Scan for the cell matching the given text and deliver its (x, y) coordinate at center. 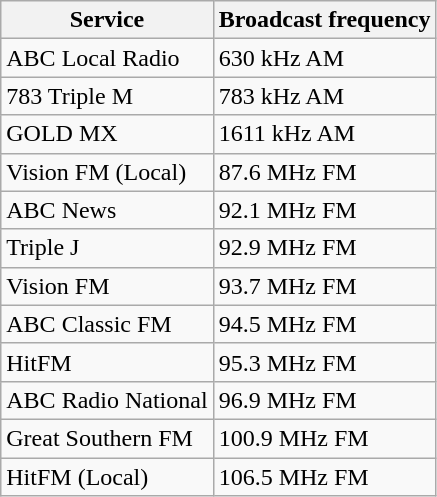
Vision FM (Local) (107, 172)
Service (107, 20)
ABC Classic FM (107, 324)
HitFM (107, 362)
92.1 MHz FM (324, 210)
1611 kHz AM (324, 134)
Broadcast frequency (324, 20)
Vision FM (107, 286)
HitFM (Local) (107, 477)
95.3 MHz FM (324, 362)
96.9 MHz FM (324, 400)
100.9 MHz FM (324, 438)
94.5 MHz FM (324, 324)
ABC Local Radio (107, 58)
87.6 MHz FM (324, 172)
106.5 MHz FM (324, 477)
ABC Radio National (107, 400)
630 kHz AM (324, 58)
92.9 MHz FM (324, 248)
GOLD MX (107, 134)
ABC News (107, 210)
783 kHz AM (324, 96)
783 Triple M (107, 96)
Triple J (107, 248)
93.7 MHz FM (324, 286)
Great Southern FM (107, 438)
